Return (X, Y) of the center of cell containing provided text 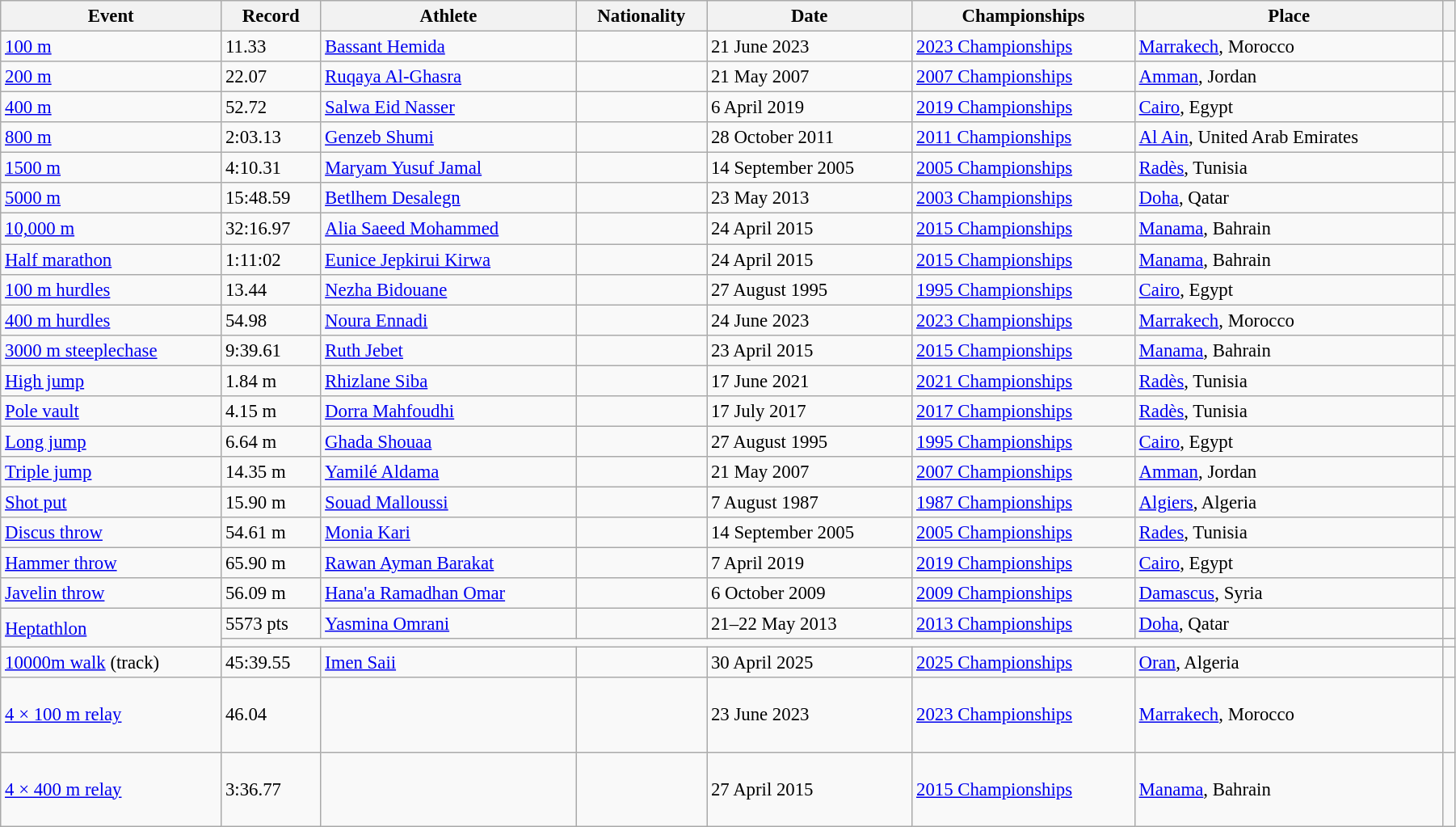
32:16.97 (271, 229)
7 April 2019 (810, 563)
1:11:02 (271, 259)
56.09 m (271, 593)
4 × 100 m relay (112, 715)
High jump (112, 381)
2013 Championships (1024, 624)
Place (1289, 16)
Yasmina Omrani (448, 624)
Al Ain, United Arab Emirates (1289, 137)
Athlete (448, 16)
Javelin throw (112, 593)
Monia Kari (448, 533)
Nationality (642, 16)
11.33 (271, 47)
Long jump (112, 441)
6.64 m (271, 441)
23 April 2015 (810, 350)
28 October 2011 (810, 137)
4:10.31 (271, 168)
Alia Saeed Mohammed (448, 229)
1500 m (112, 168)
22.07 (271, 77)
23 May 2013 (810, 198)
10000m walk (track) (112, 663)
2017 Championships (1024, 411)
Yamilé Aldama (448, 472)
Rhizlane Siba (448, 381)
Heptathlon (112, 628)
1.84 m (271, 381)
23 June 2023 (810, 715)
24 June 2023 (810, 320)
1987 Championships (1024, 502)
5573 pts (271, 624)
45:39.55 (271, 663)
Dorra Mahfoudhi (448, 411)
800 m (112, 137)
15.90 m (271, 502)
54.98 (271, 320)
Betlhem Desalegn (448, 198)
Rades, Tunisia (1289, 533)
Half marathon (112, 259)
52.72 (271, 108)
Hana'a Ramadhan Omar (448, 593)
3000 m steeplechase (112, 350)
9:39.61 (271, 350)
2021 Championships (1024, 381)
Triple jump (112, 472)
13.44 (271, 289)
30 April 2025 (810, 663)
17 June 2021 (810, 381)
21–22 May 2013 (810, 624)
Bassant Hemida (448, 47)
400 m hurdles (112, 320)
Noura Ennadi (448, 320)
Genzeb Shumi (448, 137)
46.04 (271, 715)
6 April 2019 (810, 108)
65.90 m (271, 563)
6 October 2009 (810, 593)
100 m hurdles (112, 289)
15:48.59 (271, 198)
Nezha Bidouane (448, 289)
Oran, Algeria (1289, 663)
Eunice Jepkirui Kirwa (448, 259)
Ruth Jebet (448, 350)
Championships (1024, 16)
200 m (112, 77)
Algiers, Algeria (1289, 502)
Event (112, 16)
2:03.13 (271, 137)
54.61 m (271, 533)
17 July 2017 (810, 411)
5000 m (112, 198)
Ruqaya Al-Ghasra (448, 77)
Hammer throw (112, 563)
100 m (112, 47)
27 April 2015 (810, 789)
Salwa Eid Nasser (448, 108)
Discus throw (112, 533)
Pole vault (112, 411)
Ghada Shouaa (448, 441)
Damascus, Syria (1289, 593)
2009 Championships (1024, 593)
Date (810, 16)
2025 Championships (1024, 663)
Shot put (112, 502)
10,000 m (112, 229)
2003 Championships (1024, 198)
Imen Saii (448, 663)
Maryam Yusuf Jamal (448, 168)
3:36.77 (271, 789)
21 June 2023 (810, 47)
4 × 400 m relay (112, 789)
2011 Championships (1024, 137)
Record (271, 16)
7 August 1987 (810, 502)
Rawan Ayman Barakat (448, 563)
400 m (112, 108)
4.15 m (271, 411)
14.35 m (271, 472)
Souad Malloussi (448, 502)
